Locate the cell with the specified text and output its [X, Y] center coordinate. 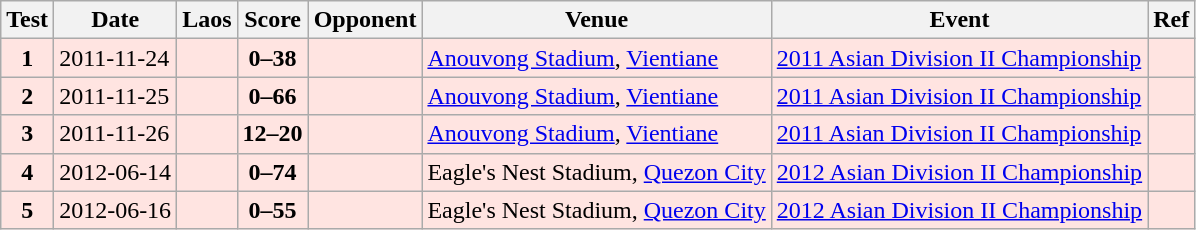
0–38 [272, 58]
Date [116, 20]
1 [28, 58]
0–66 [272, 96]
2012-06-14 [116, 172]
Ref [1172, 20]
0–55 [272, 210]
3 [28, 134]
2012-06-16 [116, 210]
Opponent [365, 20]
5 [28, 210]
Event [959, 20]
Test [28, 20]
12–20 [272, 134]
4 [28, 172]
2011-11-24 [116, 58]
0–74 [272, 172]
2 [28, 96]
2011-11-25 [116, 96]
Score [272, 20]
Venue [596, 20]
Laos [207, 20]
2011-11-26 [116, 134]
